Return the [X, Y] coordinate for the center point of the cell that contains the specified text.  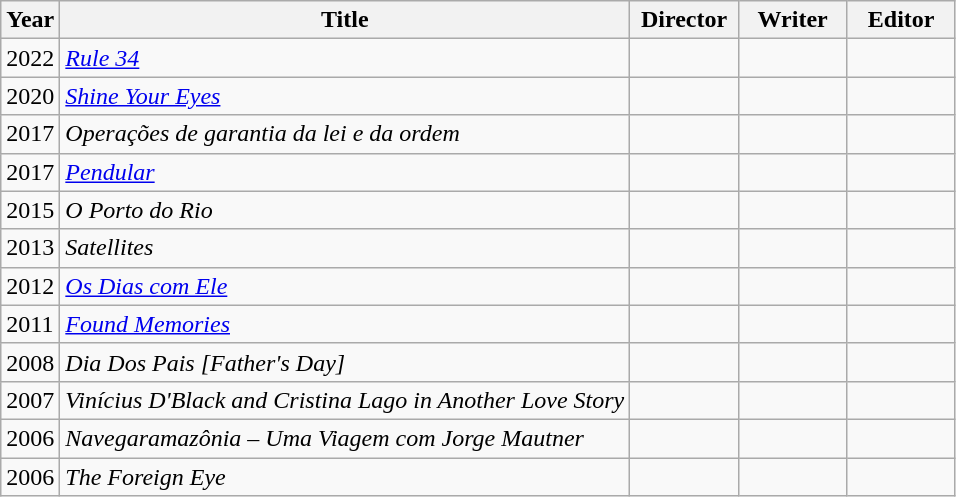
Dia Dos Pais [Father's Day] [345, 362]
2011 [30, 324]
Operações de garantia da lei e da ordem [345, 134]
Title [345, 20]
Satellites [345, 248]
Found Memories [345, 324]
2007 [30, 400]
2008 [30, 362]
Shine Your Eyes [345, 96]
2022 [30, 58]
Os Dias com Ele [345, 286]
Navegaramazônia – Uma Viagem com Jorge Mautner [345, 438]
Editor [902, 20]
Pendular [345, 172]
2020 [30, 96]
Rule 34 [345, 58]
2012 [30, 286]
Writer [792, 20]
Vinícius D'Black and Cristina Lago in Another Love Story [345, 400]
2013 [30, 248]
2015 [30, 210]
O Porto do Rio [345, 210]
Director [684, 20]
Year [30, 20]
The Foreign Eye [345, 477]
